Scan for the cell matching the given text and deliver its (x, y) coordinate at center. 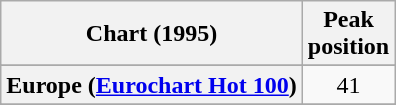
Peakposition (348, 34)
Chart (1995) (152, 34)
41 (348, 85)
Europe (Eurochart Hot 100) (152, 85)
